Return (X, Y) of the center of cell containing provided text 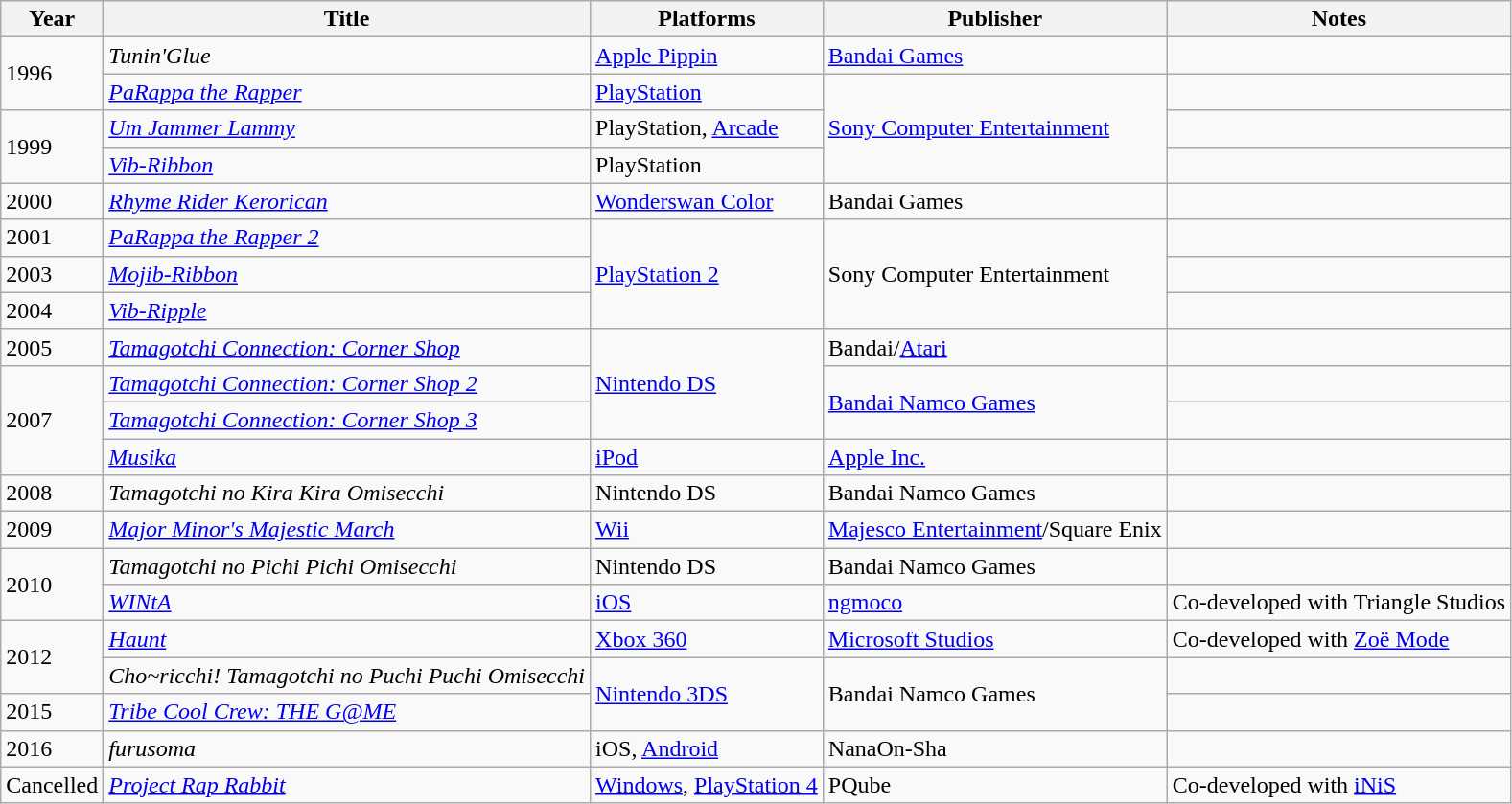
Apple Inc. (995, 457)
Mojib-Ribbon (347, 274)
Um Jammer Lammy (347, 128)
Tribe Cool Crew: THE G@ME (347, 712)
Nintendo 3DS (708, 694)
Apple Pippin (708, 56)
Co-developed with Zoë Mode (1338, 639)
Vib-Ribbon (347, 165)
2004 (52, 310)
furusoma (347, 748)
2015 (52, 712)
2005 (52, 347)
iPod (708, 457)
2008 (52, 494)
2016 (52, 748)
2012 (52, 657)
Major Minor's Majestic March (347, 530)
2009 (52, 530)
2007 (52, 420)
Musika (347, 457)
PQube (995, 785)
PaRappa the Rapper 2 (347, 238)
WINtA (347, 603)
PlayStation 2 (708, 274)
Tamagotchi Connection: Corner Shop 2 (347, 383)
Xbox 360 (708, 639)
Bandai/Atari (995, 347)
PlayStation, Arcade (708, 128)
Vib-Ripple (347, 310)
Haunt (347, 639)
Year (52, 19)
Project Rap Rabbit (347, 785)
Cancelled (52, 785)
iOS (708, 603)
Wonderswan Color (708, 201)
Wii (708, 530)
Co-developed with Triangle Studios (1338, 603)
Platforms (708, 19)
Co-developed with iNiS (1338, 785)
iOS, Android (708, 748)
Title (347, 19)
PaRappa the Rapper (347, 92)
Windows, PlayStation 4 (708, 785)
2010 (52, 585)
Tamagotchi Connection: Corner Shop 3 (347, 420)
Tunin'Glue (347, 56)
Tamagotchi no Pichi Pichi Omisecchi (347, 566)
Cho~ricchi! Tamagotchi no Puchi Puchi Omisecchi (347, 676)
NanaOn-Sha (995, 748)
Notes (1338, 19)
2001 (52, 238)
Majesco Entertainment/Square Enix (995, 530)
ngmoco (995, 603)
1996 (52, 74)
Tamagotchi Connection: Corner Shop (347, 347)
Microsoft Studios (995, 639)
1999 (52, 147)
2003 (52, 274)
Tamagotchi no Kira Kira Omisecchi (347, 494)
Rhyme Rider Kerorican (347, 201)
Publisher (995, 19)
2000 (52, 201)
